Search for the cell housing the specified text and yield its (x, y) center coordinate. 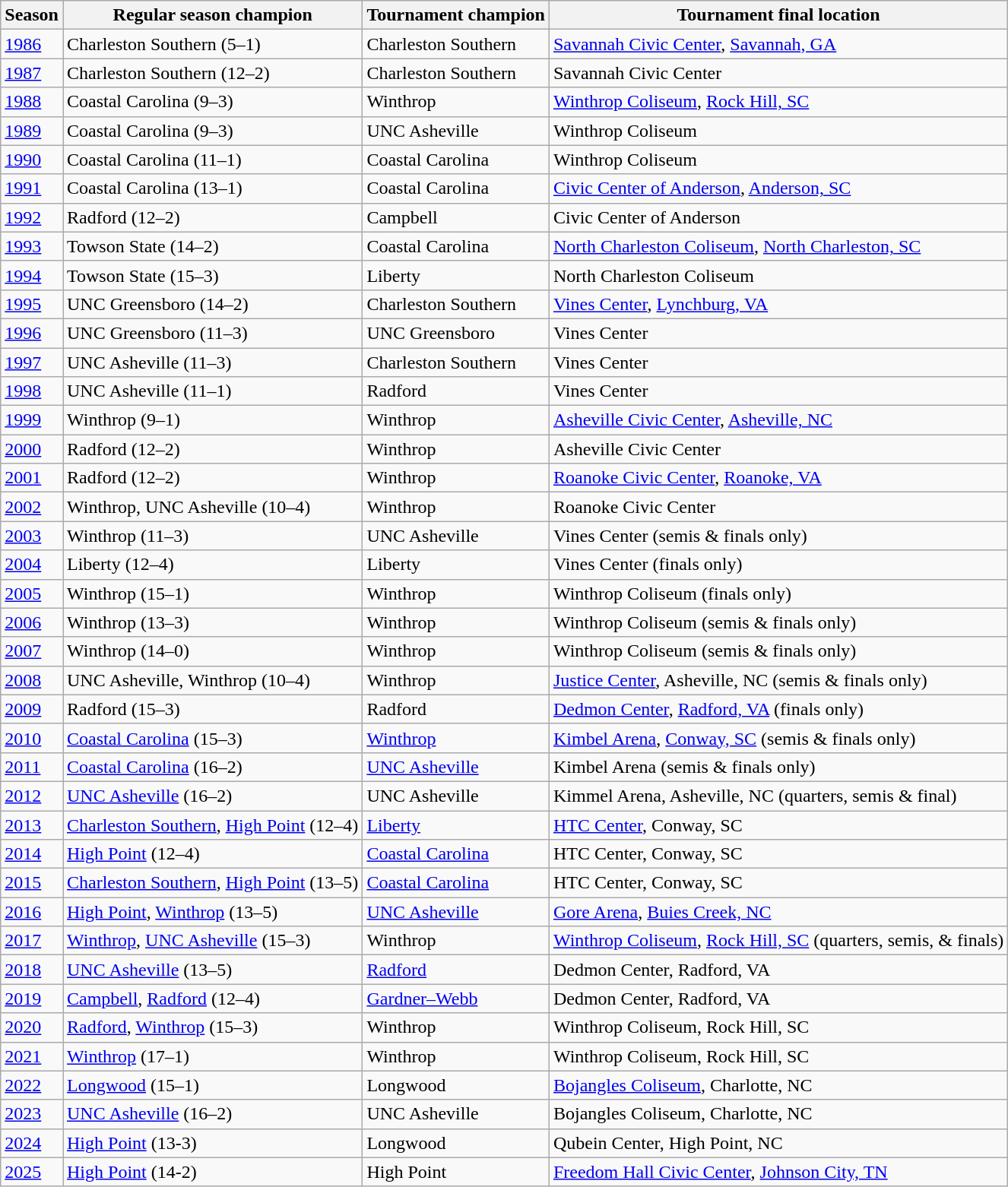
1998 (32, 391)
Savannah Civic Center, Savannah, GA (778, 44)
2001 (32, 478)
Winthrop (11–3) (212, 536)
Campbell (456, 217)
2018 (32, 970)
1991 (32, 188)
2003 (32, 536)
Asheville Civic Center (778, 449)
Savannah Civic Center (778, 73)
1986 (32, 44)
Towson State (14–2) (212, 246)
North Charleston Coliseum (778, 275)
1999 (32, 420)
2007 (32, 651)
Vines Center (semis & finals only) (778, 536)
Justice Center, Asheville, NC (semis & finals only) (778, 680)
2014 (32, 854)
Winthrop (15–1) (212, 593)
2024 (32, 1143)
Winthrop (13–3) (212, 622)
1987 (32, 73)
2013 (32, 825)
Vines Center (finals only) (778, 565)
1989 (32, 131)
2023 (32, 1114)
1996 (32, 333)
High Point (13-3) (212, 1143)
Coastal Carolina (11–1) (212, 160)
Winthrop, UNC Asheville (15–3) (212, 941)
High Point (14-2) (212, 1172)
Towson State (15–3) (212, 275)
Kimbel Arena, Conway, SC (semis & finals only) (778, 738)
UNC Asheville, Winthrop (10–4) (212, 680)
Charleston Southern, High Point (12–4) (212, 825)
Tournament final location (778, 15)
Radford, Winthrop (15–3) (212, 1027)
2020 (32, 1027)
2012 (32, 796)
2000 (32, 449)
2011 (32, 767)
1993 (32, 246)
2019 (32, 999)
2015 (32, 883)
Winthrop (17–1) (212, 1056)
1997 (32, 362)
Freedom Hall Civic Center, Johnson City, TN (778, 1172)
Roanoke Civic Center, Roanoke, VA (778, 478)
Coastal Carolina (15–3) (212, 738)
Qubein Center, High Point, NC (778, 1143)
Coastal Carolina (16–2) (212, 767)
Winthrop Coliseum (finals only) (778, 593)
Radford (15–3) (212, 709)
High Point (456, 1172)
Liberty (12–4) (212, 565)
North Charleston Coliseum, North Charleston, SC (778, 246)
2005 (32, 593)
2004 (32, 565)
UNC Asheville (11–3) (212, 362)
2016 (32, 912)
Dedmon Center, Radford, VA (finals only) (778, 709)
Gardner–Webb (456, 999)
2006 (32, 622)
1990 (32, 160)
1992 (32, 217)
2002 (32, 507)
UNC Asheville (11–1) (212, 391)
Regular season champion (212, 15)
Longwood (15–1) (212, 1085)
Vines Center, Lynchburg, VA (778, 304)
Roanoke Civic Center (778, 507)
Civic Center of Anderson (778, 217)
UNC Greensboro (11–3) (212, 333)
Season (32, 15)
Winthrop (9–1) (212, 420)
2008 (32, 680)
Charleston Southern (5–1) (212, 44)
High Point (12–4) (212, 854)
2010 (32, 738)
Kimmel Arena, Asheville, NC (quarters, semis & final) (778, 796)
Kimbel Arena (semis & finals only) (778, 767)
2022 (32, 1085)
Winthrop Coliseum, Rock Hill, SC (quarters, semis, & finals) (778, 941)
2025 (32, 1172)
Winthrop, UNC Asheville (10–4) (212, 507)
Asheville Civic Center, Asheville, NC (778, 420)
Campbell, Radford (12–4) (212, 999)
Charleston Southern (12–2) (212, 73)
Gore Arena, Buies Creek, NC (778, 912)
UNC Asheville (13–5) (212, 970)
2021 (32, 1056)
High Point, Winthrop (13–5) (212, 912)
UNC Greensboro (14–2) (212, 304)
Coastal Carolina (13–1) (212, 188)
Civic Center of Anderson, Anderson, SC (778, 188)
Tournament champion (456, 15)
1995 (32, 304)
Charleston Southern, High Point (13–5) (212, 883)
2017 (32, 941)
Winthrop (14–0) (212, 651)
1988 (32, 102)
1994 (32, 275)
2009 (32, 709)
UNC Greensboro (456, 333)
